Provide the [X, Y] coordinate of the cell's center where the given text is located.  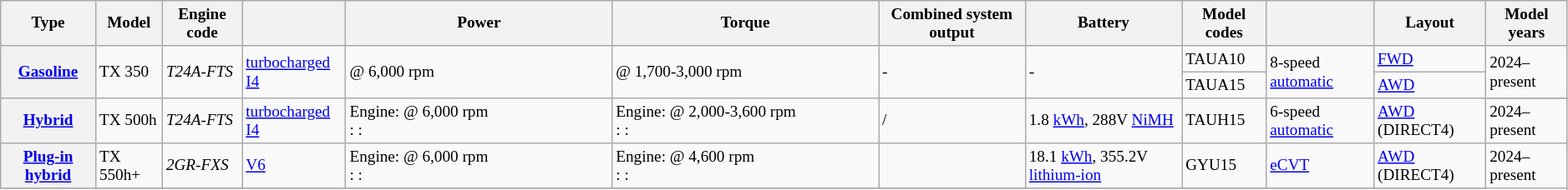
AWD [1429, 85]
1.8 kWh, 288V NiMH [1104, 121]
Type [48, 23]
V6 [294, 166]
/ [952, 121]
Plug-in hybrid [48, 166]
18.1 kWh, 355.2V lithium-ion [1104, 166]
Model years [1527, 23]
TAUH15 [1225, 121]
Engine: @ 2,000-3,600 rpm: : [745, 121]
Power [480, 23]
Model codes [1225, 23]
Gasoline [48, 72]
Engine code [202, 23]
TX 350 [129, 72]
GYU15 [1225, 166]
Model [129, 23]
Battery [1104, 23]
8-speed automatic [1320, 72]
eCVT [1320, 166]
Combined system output [952, 23]
Layout [1429, 23]
@ 6,000 rpm [480, 72]
2GR-FXS [202, 166]
TX 500h [129, 121]
TX 550h+ [129, 166]
@ 1,700-3,000 rpm [745, 72]
Torque [745, 23]
Engine: @ 4,600 rpm: : [745, 166]
TAUA15 [1225, 85]
Hybrid [48, 121]
FWD [1429, 59]
TAUA10 [1225, 59]
6-speed automatic [1320, 121]
